Identify which cell holds the provided text, then report its (x, y) central coordinate. 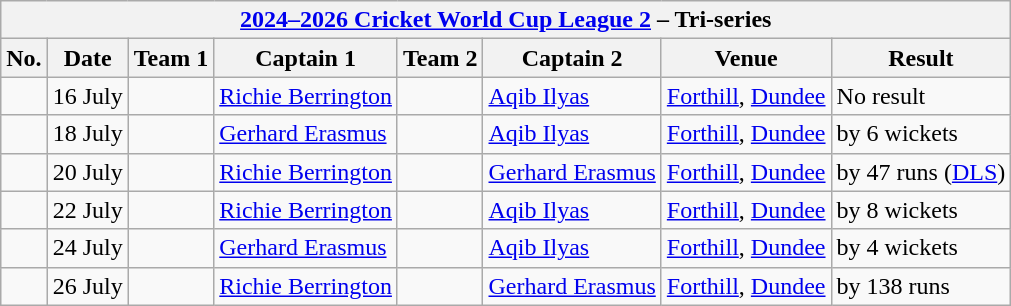
22 July (88, 210)
by 4 wickets (921, 248)
20 July (88, 172)
Team 1 (171, 58)
Date (88, 58)
Result (921, 58)
by 47 runs (DLS) (921, 172)
No result (921, 96)
Captain 1 (306, 58)
2024–2026 Cricket World Cup League 2 – Tri-series (506, 20)
Venue (746, 58)
Team 2 (440, 58)
16 July (88, 96)
by 6 wickets (921, 134)
Captain 2 (572, 58)
26 July (88, 286)
by 8 wickets (921, 210)
18 July (88, 134)
24 July (88, 248)
No. (24, 58)
by 138 runs (921, 286)
